Search for the cell housing the specified text and yield its [X, Y] center coordinate. 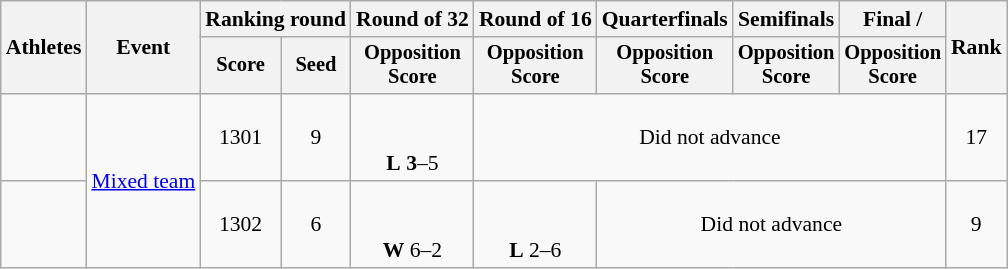
L 3–5 [412, 138]
Seed [316, 66]
W 6–2 [412, 224]
Rank [976, 48]
Round of 16 [536, 19]
L 2–6 [536, 224]
Event [143, 48]
Round of 32 [412, 19]
1301 [240, 138]
Mixed team [143, 180]
Quarterfinals [665, 19]
Athletes [44, 48]
Semifinals [786, 19]
6 [316, 224]
17 [976, 138]
Ranking round [276, 19]
Final / [892, 19]
Score [240, 66]
1302 [240, 224]
